Pinpoint the cell where the given text exists, returning its [X, Y] midpoint coordinate. 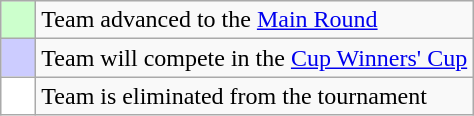
Team advanced to the Main Round [254, 20]
Team will compete in the Cup Winners' Cup [254, 58]
Team is eliminated from the tournament [254, 96]
